Detect which cell encompasses the target text, then output its (X, Y) center coordinate. 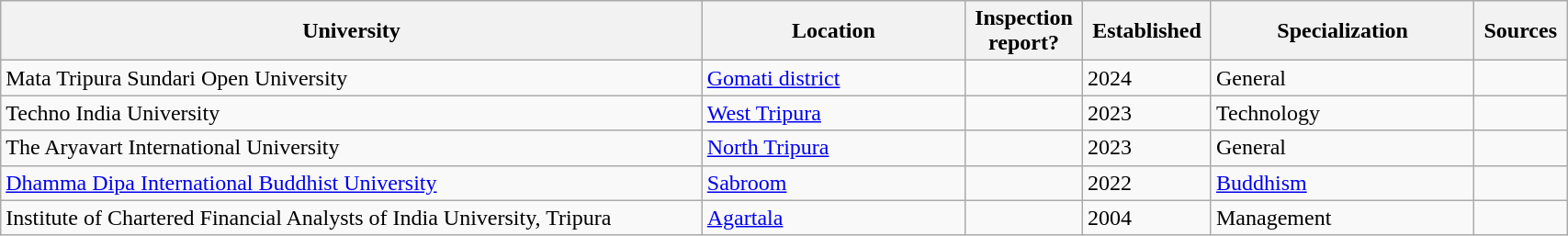
Sabroom (833, 183)
2022 (1147, 183)
University (352, 31)
Location (833, 31)
Agartala (833, 218)
Gomati district (833, 78)
Institute of Chartered Financial Analysts of India University, Tripura (352, 218)
2004 (1147, 218)
Established (1147, 31)
Technology (1342, 113)
Buddhism (1342, 183)
The Aryavart International University (352, 148)
North Tripura (833, 148)
Techno India University (352, 113)
Sources (1521, 31)
Specialization (1342, 31)
Inspection report? (1024, 31)
Dhamma Dipa International Buddhist University (352, 183)
2024 (1147, 78)
West Tripura (833, 113)
Management (1342, 218)
Mata Tripura Sundari Open University (352, 78)
